Determine the (X, Y) coordinate at the center of the cell enclosing the given text.  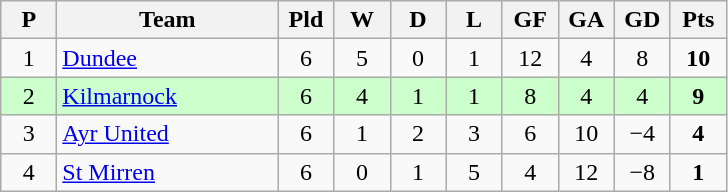
St Mirren (168, 172)
Pld (306, 20)
D (418, 20)
−4 (642, 134)
L (474, 20)
Dundee (168, 58)
−8 (642, 172)
Ayr United (168, 134)
GA (586, 20)
Kilmarnock (168, 96)
Pts (698, 20)
Team (168, 20)
GF (530, 20)
GD (642, 20)
9 (698, 96)
P (29, 20)
W (362, 20)
